Determine the [x, y] coordinate at the center of the cell enclosing the given text.  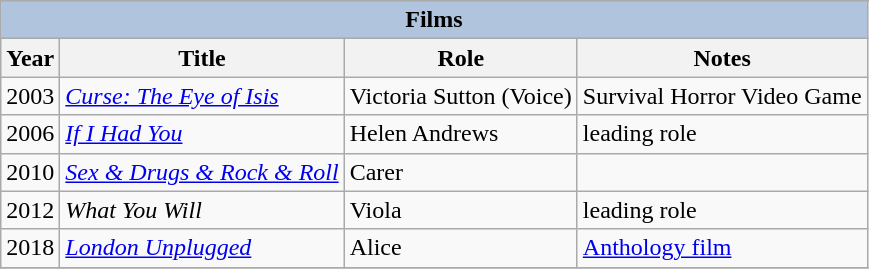
2010 [30, 172]
London Unplugged [202, 248]
Notes [722, 58]
If I Had You [202, 134]
Title [202, 58]
Sex & Drugs & Rock & Roll [202, 172]
Viola [460, 210]
Victoria Sutton (Voice) [460, 96]
Role [460, 58]
Alice [460, 248]
2003 [30, 96]
2012 [30, 210]
Year [30, 58]
Carer [460, 172]
Survival Horror Video Game [722, 96]
Films [434, 20]
Helen Andrews [460, 134]
Anthology film [722, 248]
Curse: The Eye of Isis [202, 96]
2006 [30, 134]
2018 [30, 248]
What You Will [202, 210]
